Locate the cell with the specified text and output its [x, y] center coordinate. 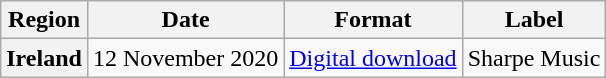
Sharpe Music [534, 58]
Region [44, 20]
Date [185, 20]
Digital download [373, 58]
12 November 2020 [185, 58]
Format [373, 20]
Label [534, 20]
Ireland [44, 58]
